Output the [x, y] coordinate of the center of the cell containing the given text.  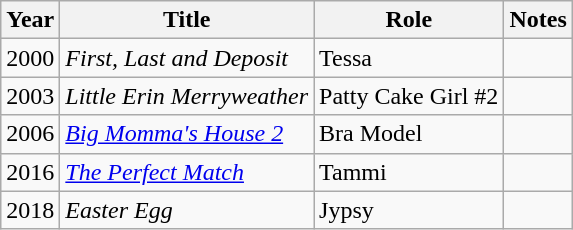
Notes [538, 20]
Jypsy [409, 210]
2006 [30, 134]
2018 [30, 210]
2016 [30, 172]
The Perfect Match [187, 172]
First, Last and Deposit [187, 58]
2003 [30, 96]
Tammi [409, 172]
Patty Cake Girl #2 [409, 96]
Big Momma's House 2 [187, 134]
Bra Model [409, 134]
Tessa [409, 58]
Title [187, 20]
Role [409, 20]
Easter Egg [187, 210]
Year [30, 20]
2000 [30, 58]
Little Erin Merryweather [187, 96]
